Return [x, y] of the center of cell containing provided text 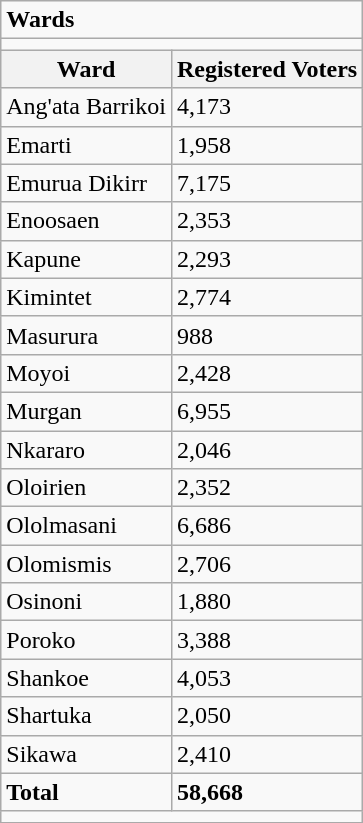
Masurura [86, 335]
2,428 [266, 373]
3,388 [266, 640]
1,958 [266, 145]
2,050 [266, 716]
Emarti [86, 145]
Oloirien [86, 488]
Kapune [86, 259]
Total [86, 792]
2,293 [266, 259]
2,352 [266, 488]
2,410 [266, 754]
Moyoi [86, 373]
Shartuka [86, 716]
988 [266, 335]
58,668 [266, 792]
7,175 [266, 183]
Enoosaen [86, 221]
6,686 [266, 526]
Kimintet [86, 297]
Shankoe [86, 678]
Murgan [86, 411]
Ward [86, 69]
4,173 [266, 107]
Poroko [86, 640]
2,774 [266, 297]
2,706 [266, 564]
Olomismis [86, 564]
6,955 [266, 411]
Registered Voters [266, 69]
2,353 [266, 221]
Osinoni [86, 602]
Nkararo [86, 449]
2,046 [266, 449]
Wards [182, 20]
4,053 [266, 678]
1,880 [266, 602]
Sikawa [86, 754]
Ang'ata Barrikoi [86, 107]
Emurua Dikirr [86, 183]
Ololmasani [86, 526]
